Pinpoint the cell where the given text exists, returning its [x, y] midpoint coordinate. 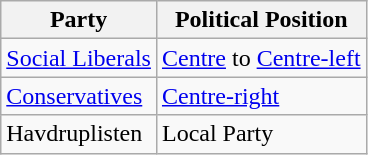
Conservatives [79, 96]
Social Liberals [79, 58]
Havdruplisten [79, 134]
Political Position [261, 20]
Local Party [261, 134]
Centre to Centre-left [261, 58]
Party [79, 20]
Centre-right [261, 96]
